Return (x, y) of the center of cell containing provided text 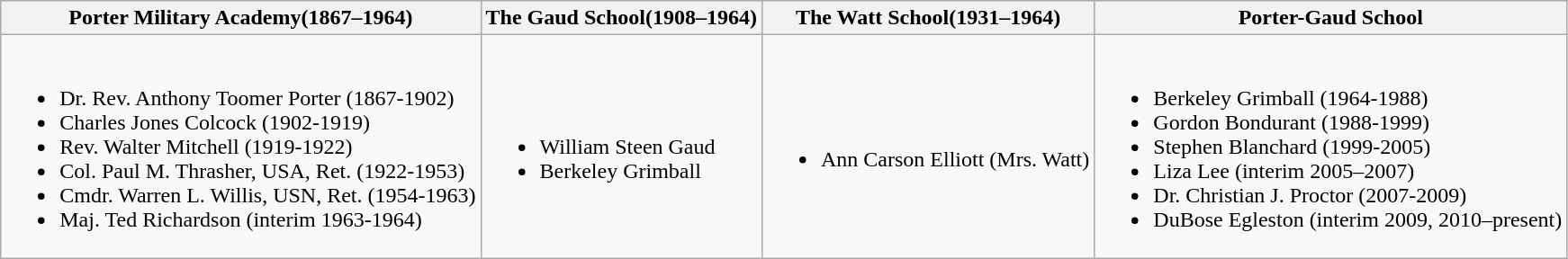
Ann Carson Elliott (Mrs. Watt) (927, 147)
Porter Military Academy(1867–1964) (241, 18)
William Steen GaudBerkeley Grimball (621, 147)
The Gaud School(1908–1964) (621, 18)
Porter-Gaud School (1330, 18)
The Watt School(1931–1964) (927, 18)
